From the cell containing the given text, extract its center point as [x, y] coordinate. 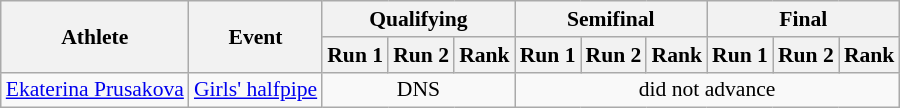
Qualifying [418, 19]
DNS [418, 90]
Semifinal [611, 19]
Girls' halfpipe [256, 90]
did not advance [708, 90]
Athlete [95, 36]
Event [256, 36]
Final [803, 19]
Ekaterina Prusakova [95, 90]
